Provide the (X, Y) coordinate of the cell's center where the given text is located.  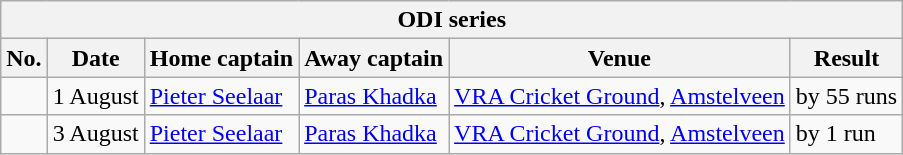
No. (24, 58)
1 August (96, 96)
by 1 run (846, 134)
Date (96, 58)
Home captain (221, 58)
3 August (96, 134)
Result (846, 58)
Venue (620, 58)
by 55 runs (846, 96)
ODI series (452, 20)
Away captain (374, 58)
